Determine the [X, Y] coordinate at the center of the cell enclosing the given text.  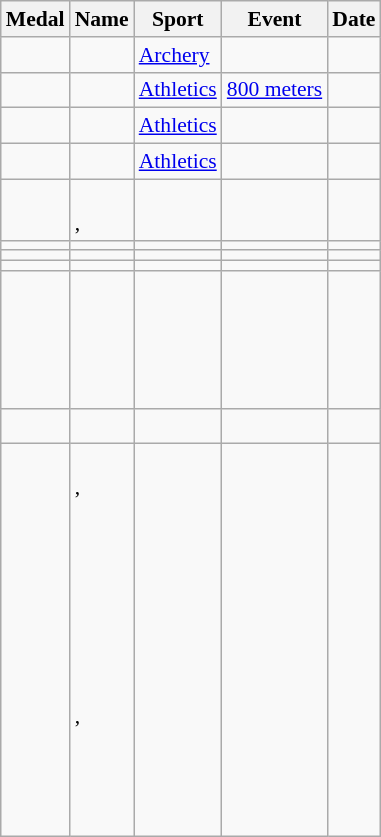
, , [102, 640]
Date [354, 19]
Sport [178, 19]
, [102, 210]
Event [274, 19]
Name [102, 19]
800 meters [274, 90]
Archery [178, 55]
Medal [36, 19]
